Return the (X, Y) coordinate for the center point of the cell that contains the specified text.  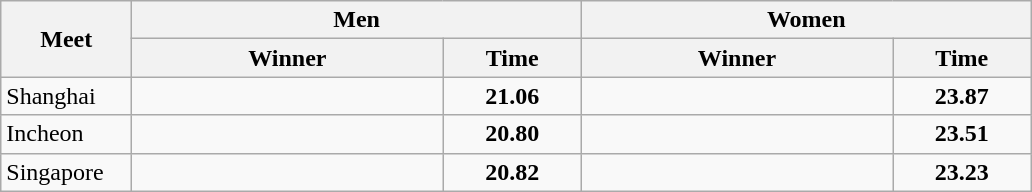
Singapore (66, 172)
Men (357, 20)
20.80 (512, 134)
Women (806, 20)
Incheon (66, 134)
Meet (66, 39)
Shanghai (66, 96)
23.51 (962, 134)
23.23 (962, 172)
23.87 (962, 96)
21.06 (512, 96)
20.82 (512, 172)
